Capture the cell that displays the provided text and extract its [x, y] central coordinate. 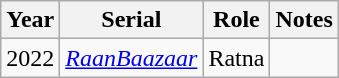
2022 [30, 58]
Serial [132, 20]
RaanBaazaar [132, 58]
Year [30, 20]
Ratna [236, 58]
Role [236, 20]
Notes [304, 20]
